Locate the cell with the specified text and output its [X, Y] center coordinate. 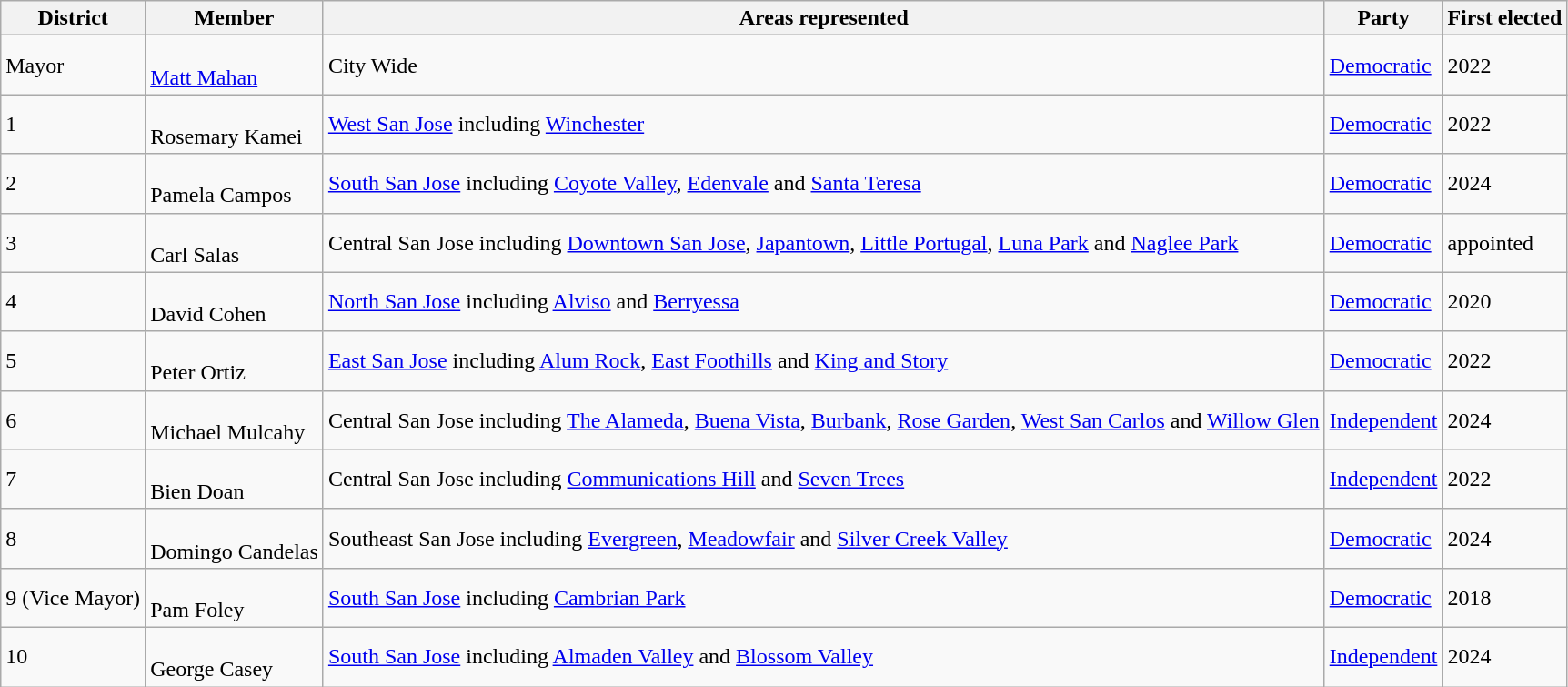
City Wide [824, 66]
West San Jose including Winchester [824, 124]
Party [1383, 18]
Central San Jose including The Alameda, Buena Vista, Burbank, Rose Garden, West San Carlos and Willow Glen [824, 420]
8 [73, 539]
Carl Salas [235, 242]
Pam Foley [235, 597]
Areas represented [824, 18]
Pamela Campos [235, 184]
9 (Vice Mayor) [73, 597]
10 [73, 657]
Rosemary Kamei [235, 124]
North San Jose including Alviso and Berryessa [824, 302]
Matt Mahan [235, 66]
Bien Doan [235, 479]
District [73, 18]
appointed [1504, 242]
South San Jose including Coyote Valley, Edenvale and Santa Teresa [824, 184]
2018 [1504, 597]
Southeast San Jose including Evergreen, Meadowfair and Silver Creek Valley [824, 539]
1 [73, 124]
2020 [1504, 302]
Peter Ortiz [235, 360]
Michael Mulcahy [235, 420]
6 [73, 420]
2 [73, 184]
4 [73, 302]
3 [73, 242]
East San Jose including Alum Rock, East Foothills and King and Story [824, 360]
South San Jose including Cambrian Park [824, 597]
George Casey [235, 657]
Central San Jose including Communications Hill and Seven Trees [824, 479]
7 [73, 479]
South San Jose including Almaden Valley and Blossom Valley [824, 657]
David Cohen [235, 302]
Mayor [73, 66]
Central San Jose including Downtown San Jose, Japantown, Little Portugal, Luna Park and Naglee Park [824, 242]
5 [73, 360]
Domingo Candelas [235, 539]
First elected [1504, 18]
Member [235, 18]
